From the cell containing the given text, extract its center point as (X, Y) coordinate. 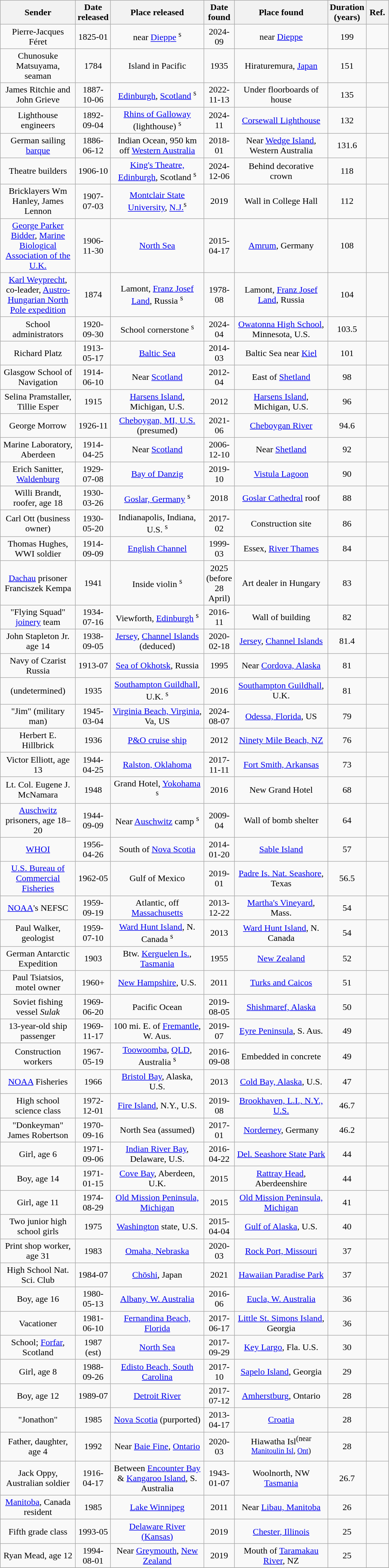
High School Nat. Sci. Club (38, 1275)
26.7 (347, 1478)
1975 (93, 1227)
1971-09-06 (93, 1154)
2014-03 (219, 353)
1959-09-19 (93, 907)
Place released (157, 13)
2015-04-04 (219, 1227)
Boy, age 14 (38, 1179)
1892-09-04 (93, 120)
1914-06-10 (93, 377)
Indianapolis, Indiana, U.S. s (157, 524)
Wall in College Hall (281, 201)
52 (347, 959)
Eyre Peninsula, S. Aus. (281, 1031)
Navy of Czarist Russia (38, 665)
98 (347, 377)
"Jim" (military man) (38, 716)
1913-07 (93, 665)
Baltic Sea near Kiel (281, 353)
Atlantic, off Massachusetts (157, 907)
199 (347, 36)
2019-08-05 (219, 1007)
1934-07-16 (93, 617)
46.2 (347, 1130)
Nova Scotia (purported) (157, 1420)
Mouth of Taramakau River, NZ (281, 1556)
1929-07-08 (93, 474)
56.5 (347, 878)
Vistula Lagoon (281, 474)
Carl Ott (business owner) (38, 524)
1943-01-07 (219, 1478)
Karl Weyprecht, co-leader, Austro-Hungarian North Pole expedition (38, 295)
School administrators (38, 329)
2017-06-17 (219, 1323)
Little St. Simons Island, Georgia (281, 1323)
Behind decorative crown (281, 171)
151 (347, 66)
1944-09-09 (93, 820)
Lt. Col. Eugene J. McNamara (38, 790)
Herbert E. Hillbrick (38, 740)
1980-05-13 (93, 1299)
2020-02-18 (219, 642)
1874 (93, 295)
1930-05-20 (93, 524)
Fort Smith, Arkansas (281, 764)
"Flying Squad" joinery team (38, 617)
Near Baie Fine, Ontario (157, 1447)
2024-08-07 (219, 716)
2024-11 (219, 120)
NOAA's NEFSC (38, 907)
Detroit River (157, 1395)
96 (347, 402)
NOAA Fisheries (38, 1082)
2006-12-10 (219, 450)
1995 (219, 665)
Construction workers (38, 1056)
German sailing barque (38, 146)
1999-03 (219, 549)
1994-08-01 (93, 1556)
Wall of building (281, 617)
1941 (93, 583)
Indian River Bay, Delaware, U.S. (157, 1154)
Girl, age 11 (38, 1202)
1989-07 (93, 1395)
1926-11 (93, 426)
Southampton Guildhall, U.K. (281, 691)
84 (347, 549)
Hiraturemura, Japan (281, 66)
1886-06-12 (93, 146)
82 (347, 617)
1962-05 (93, 878)
Edinburgh, Scotland s (157, 95)
1959-07-10 (93, 933)
Btw. Kerguelen Is., Tasmania (157, 959)
North Sea (assumed) (157, 1130)
94.6 (347, 426)
Montclair State University, N.J.s (157, 201)
1948 (93, 790)
2017-10 (219, 1372)
2021 (219, 1275)
1938-09-05 (93, 642)
135 (347, 95)
103.5 (347, 329)
Paul Walker, geologist (38, 933)
near Dieppe (281, 36)
George Morrow (38, 426)
Owatonna High School, Minnesota, U.S. (281, 329)
Rhins of Galloway (lighthouse) s (157, 120)
School; Forfar, Scotland (38, 1347)
Father, daughter, age 4 (38, 1447)
Jack Oppy, Australian soldier (38, 1478)
Key Largo, Fla. U.S. (281, 1347)
2017-09-29 (219, 1347)
Jersey, Channel Islands (281, 642)
Cheboygan, MI, U.S. (presumed) (157, 426)
P&O cruise ship (157, 740)
near Dieppe s (157, 36)
1920-09-30 (93, 329)
100 mi. E. of Fremantle, W. Aus. (157, 1031)
79 (347, 716)
1971-01-15 (93, 1179)
2013-04-17 (219, 1420)
118 (347, 171)
High school science class (38, 1106)
1960+ (93, 982)
Shishmaref, Alaska (281, 1007)
2024-09 (219, 36)
Omaha, Nebraska (157, 1251)
Near Greymouth, New Zealand (157, 1556)
Island in Pacific (157, 66)
Odessa, Florida, US (281, 716)
Cold Bay, Alaska, U.S. (281, 1082)
Girl, age 8 (38, 1372)
Cove Bay, Aberdeen, U.K. (157, 1179)
Corsewall Lighthouse (281, 120)
1907-07-03 (93, 201)
1887-10-06 (93, 95)
73 (347, 764)
Virginia Beach, Virginia, Va, US (157, 716)
51 (347, 982)
South of Nova Scotia (157, 850)
1966 (93, 1082)
New Grand Hotel (281, 790)
2024-12-06 (219, 171)
Sea of Okhotsk, Russia (157, 665)
1944-04-25 (93, 764)
Amrum, Germany (281, 245)
Ryan Mead, age 12 (38, 1556)
86 (347, 524)
Ward Hunt Island, N. Canada s (157, 933)
Goslar Cathedral roof (281, 498)
41 (347, 1202)
1914-04-25 (93, 450)
2024-04 (219, 329)
Viewforth, Edinburgh s (157, 617)
Southampton Guildhall, U.K. s (157, 691)
47 (347, 1082)
30 (347, 1347)
Bay of Danzig (157, 474)
Indian Ocean, 950 km off Western Australia (157, 146)
2017-07-12 (219, 1395)
Date found (219, 13)
Near Auschwitz camp s (157, 820)
Brookhaven, L.I., N.Y., U.S. (281, 1106)
Cheboygan River (281, 426)
90 (347, 474)
2017-01 (219, 1130)
112 (347, 201)
1988-09-26 (93, 1372)
1956-04-26 (93, 850)
Ref. (378, 13)
57 (347, 850)
Near Wedge Island, Western Australia (281, 146)
Martha's Vineyard, Mass. (281, 907)
Delaware River (Kansas) (157, 1531)
Near Cordova, Alaska (281, 665)
Pierre-Jacques Féret (38, 36)
Vacationer (38, 1323)
2013-12-22 (219, 907)
Girl, age 6 (38, 1154)
Turks and Caicos (281, 982)
Near Shetland (281, 450)
2016-11 (219, 617)
Between Encounter Bay & Kangaroo Island, S. Australia (157, 1478)
Goslar, Germany s (157, 498)
1981-06-10 (93, 1323)
131.6 (347, 146)
Bristol Bay, Alaska, U.S. (157, 1082)
Lake Winnipeg (157, 1507)
Jersey, Channel Islands (deduced) (157, 642)
1916-04-17 (93, 1478)
1784 (93, 66)
1983 (93, 1251)
Soviet fishing vessel Sulak (38, 1007)
Padre Is. Nat. Seashore, Texas (281, 878)
50 (347, 1007)
English Channel (157, 549)
1970-09-16 (93, 1130)
Boy, age 16 (38, 1299)
Chester, Illinois (281, 1531)
Near Libau, Manitoba (281, 1507)
Hiawatha Isl(near Manitoulin Isl, Ont) (281, 1447)
Art dealer in Hungary (281, 583)
Dachau prisoner Franciszek Kempa (38, 583)
83 (347, 583)
104 (347, 295)
2019-08 (219, 1106)
101 (347, 353)
Gulf of Alaska, U.S. (281, 1227)
Ralston, Oklahoma (157, 764)
Embedded in concrete (281, 1056)
88 (347, 498)
Edisto Beach, South Carolina (157, 1372)
Rattray Head, Aberdeenshire (281, 1179)
Fire Island, N.Y., U.S. (157, 1106)
1974-08-29 (93, 1202)
Fifth grade class (38, 1531)
2019-07 (219, 1031)
New Zealand (281, 959)
Manitoba, Canada resident (38, 1507)
Fernandina Beach, Florida (157, 1323)
Albany, W. Australia (157, 1299)
1945-03-04 (93, 716)
81.4 (347, 642)
2016-06 (219, 1299)
1967-05-19 (93, 1056)
Auschwitz prisoners, age 18–20 (38, 820)
Date released (93, 13)
"Donkeyman" James Robertson (38, 1130)
2016-04-22 (219, 1154)
1915 (93, 402)
1936 (93, 740)
2019-10 (219, 474)
1978-08 (219, 295)
Gulf of Mexico (157, 878)
Two junior high school girls (38, 1227)
64 (347, 820)
1969-06-20 (93, 1007)
76 (347, 740)
1903 (93, 959)
29 (347, 1372)
Construction site (281, 524)
1984-07 (93, 1275)
Wall of bomb shelter (281, 820)
Woolnorth, NW Tasmania (281, 1478)
Pacific Ocean (157, 1007)
132 (347, 120)
2009-04 (219, 820)
John Stapleton Jr. age 14 (38, 642)
Print shop worker, age 31 (38, 1251)
Erich Sanitter, Waldenburg (38, 474)
2019-01 (219, 878)
Lighthouse engineers (38, 120)
92 (347, 450)
2018-01 (219, 146)
"Jonathon" (38, 1420)
Sender (38, 13)
Sable Island (281, 850)
Marine Laboratory, Aberdeen (38, 450)
Boy, age 12 (38, 1395)
Willi Brandt, roofer, age 18 (38, 498)
2012-04 (219, 377)
New Hampshire, U.S. (157, 982)
Ward Hunt Island, N. Canada (281, 933)
Lamont, Franz Josef Land, Russia (281, 295)
Sapelo Island, Georgia (281, 1372)
Rock Port, Missouri (281, 1251)
Amherstburg, Ontario (281, 1395)
108 (347, 245)
German Antarctic Expedition (38, 959)
Inside violin s (157, 583)
East of Shetland (281, 377)
U.S. Bureau of Commercial Fisheries (38, 878)
Duration (years) (347, 13)
1914-09-09 (93, 549)
2022-11-13 (219, 95)
Ninety Mile Beach, NZ (281, 740)
WHOI (38, 850)
Croatia (281, 1420)
1972-12-01 (93, 1106)
1955 (219, 959)
Grand Hotel, Yokohama s (157, 790)
School cornerstone s (157, 329)
1930-03-26 (93, 498)
2018 (219, 498)
Under floorboards of house (281, 95)
Chunosuke Matsuyama, seaman (38, 66)
Norderney, Germany (281, 1130)
Toowoomba, QLD, Australia s (157, 1056)
Baltic Sea (157, 353)
Del. Seashore State Park (281, 1154)
2014-01-20 (219, 850)
46.7 (347, 1106)
Glasgow School of Navigation (38, 377)
68 (347, 790)
1906-11-30 (93, 245)
26 (347, 1507)
Bricklayers Wm Hanley, James Lennon (38, 201)
1906-10 (93, 171)
1992 (93, 1447)
Victor Elliott, age 13 (38, 764)
Place found (281, 13)
James Ritchie and John Grieve (38, 95)
Theatre builders (38, 171)
King's Theatre, Edinburgh, Scotland s (157, 171)
Washington state, U.S. (157, 1227)
2017-02 (219, 524)
1987 (est) (93, 1347)
(undetermined) (38, 691)
1825-01 (93, 36)
2025 (before 28 April) (219, 583)
Hawaiian Paradise Park (281, 1275)
1969-11-17 (93, 1031)
Thomas Hughes, WWI soldier (38, 549)
2016-09-08 (219, 1056)
Chōshi, Japan (157, 1275)
Selina Pramstaller, Tillie Esper (38, 402)
13-year-old ship passenger (38, 1031)
Eucla, W. Australia (281, 1299)
Lamont, Franz Josef Land, Russia s (157, 295)
1913-05-17 (93, 353)
George Parker Bidder, Marine Biological Association of the U.K. (38, 245)
2021-06 (219, 426)
Essex, River Thames (281, 549)
Paul Tsiatsios, motel owner (38, 982)
2017-11-11 (219, 764)
40 (347, 1227)
Richard Platz (38, 353)
1993-05 (93, 1531)
2015-04-17 (219, 245)
